Output the (x, y) coordinate of the center of the cell containing the given text.  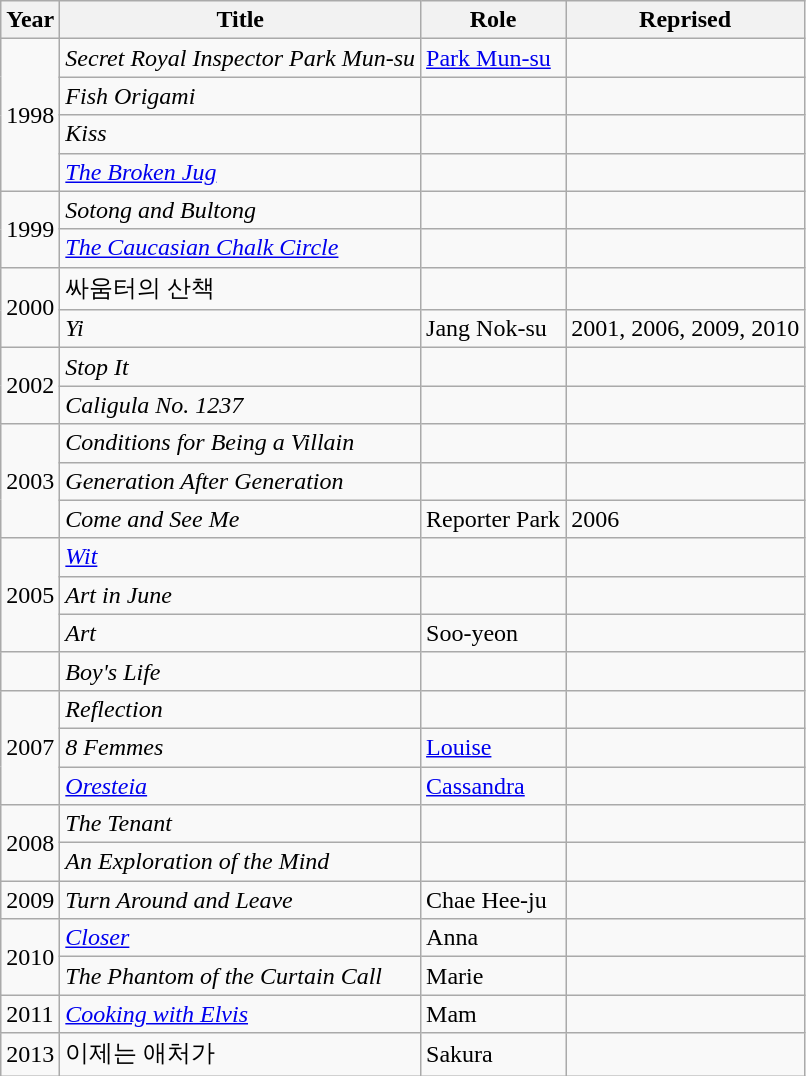
Art (240, 633)
The Broken Jug (240, 172)
Jang Nok-su (494, 329)
2006 (686, 519)
2009 (30, 900)
Yi (240, 329)
2005 (30, 595)
Reprised (686, 20)
Art in June (240, 595)
Reflection (240, 709)
The Phantom of the Curtain Call (240, 976)
Louise (494, 747)
Closer (240, 938)
Turn Around and Leave (240, 900)
Role (494, 20)
Reporter Park (494, 519)
Wit (240, 557)
Caligula No. 1237 (240, 405)
Fish Origami (240, 96)
Conditions for Being a Villain (240, 443)
The Tenant (240, 824)
Cooking with Elvis (240, 1014)
Sakura (494, 1054)
2000 (30, 308)
Kiss (240, 134)
Title (240, 20)
1999 (30, 229)
Generation After Generation (240, 481)
Marie (494, 976)
2010 (30, 957)
2007 (30, 747)
An Exploration of the Mind (240, 862)
1998 (30, 115)
2001, 2006, 2009, 2010 (686, 329)
Stop It (240, 367)
2002 (30, 386)
Mam (494, 1014)
Park Mun-su (494, 58)
2013 (30, 1054)
Chae Hee-ju (494, 900)
Sotong and Bultong (240, 210)
2003 (30, 481)
The Caucasian Chalk Circle (240, 248)
Come and See Me (240, 519)
Boy's Life (240, 671)
2008 (30, 843)
Oresteia (240, 785)
8 Femmes (240, 747)
이제는 애처가 (240, 1054)
Secret Royal Inspector Park Mun-su (240, 58)
Soo-yeon (494, 633)
싸움터의 산책 (240, 288)
Year (30, 20)
Cassandra (494, 785)
Anna (494, 938)
2011 (30, 1014)
